Output the [X, Y] coordinate of the center of the cell containing the given text.  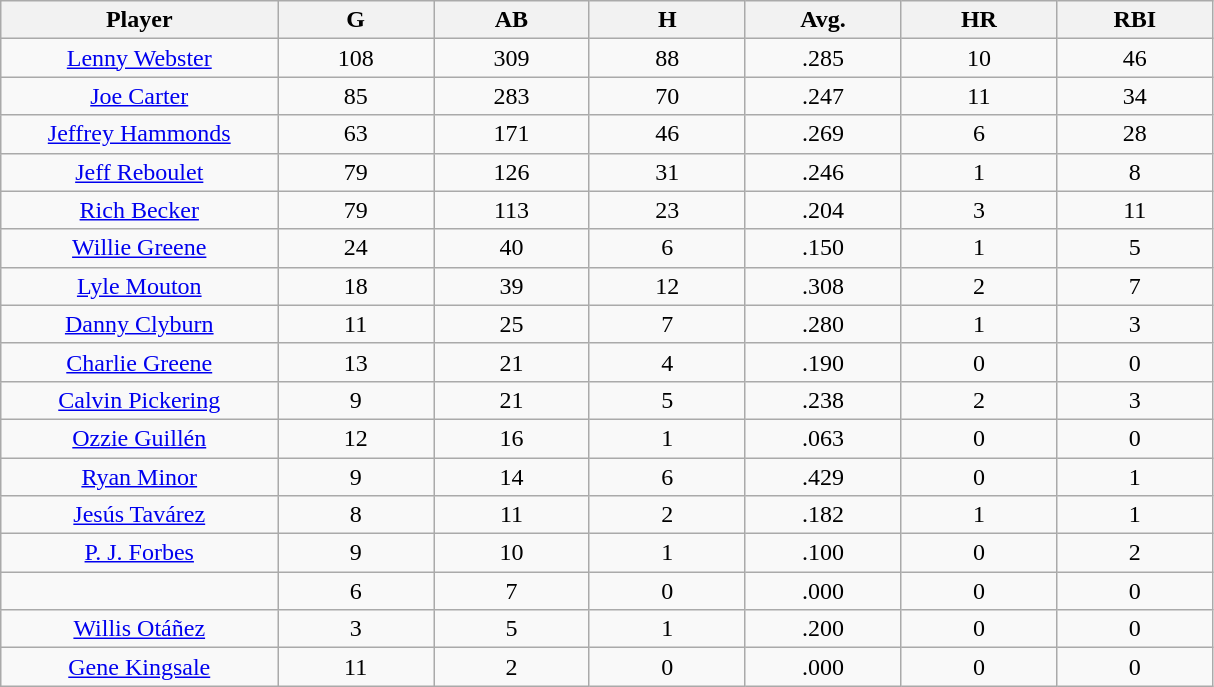
126 [512, 172]
40 [512, 248]
24 [356, 248]
.269 [823, 134]
Charlie Greene [140, 362]
Jesús Tavárez [140, 515]
23 [667, 210]
108 [356, 58]
.246 [823, 172]
Lyle Mouton [140, 286]
P. J. Forbes [140, 553]
Player [140, 20]
Jeffrey Hammonds [140, 134]
.150 [823, 248]
Gene Kingsale [140, 667]
.247 [823, 96]
113 [512, 210]
Jeff Reboulet [140, 172]
.182 [823, 515]
Lenny Webster [140, 58]
.280 [823, 324]
34 [1135, 96]
4 [667, 362]
14 [512, 477]
Joe Carter [140, 96]
.429 [823, 477]
28 [1135, 134]
RBI [1135, 20]
.204 [823, 210]
.308 [823, 286]
25 [512, 324]
Danny Clyburn [140, 324]
.285 [823, 58]
.238 [823, 400]
Willie Greene [140, 248]
.190 [823, 362]
Ozzie Guillén [140, 438]
Rich Becker [140, 210]
Calvin Pickering [140, 400]
39 [512, 286]
18 [356, 286]
H [667, 20]
63 [356, 134]
283 [512, 96]
.063 [823, 438]
13 [356, 362]
Avg. [823, 20]
Ryan Minor [140, 477]
88 [667, 58]
16 [512, 438]
HR [979, 20]
G [356, 20]
Willis Otáñez [140, 629]
.200 [823, 629]
31 [667, 172]
.100 [823, 553]
AB [512, 20]
171 [512, 134]
70 [667, 96]
85 [356, 96]
309 [512, 58]
